Capture the cell that displays the provided text and extract its [x, y] central coordinate. 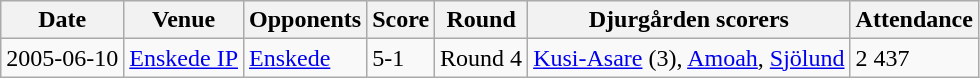
5-1 [401, 58]
Score [401, 20]
2 437 [914, 58]
Round 4 [482, 58]
2005-06-10 [62, 58]
Opponents [306, 20]
Djurgården scorers [689, 20]
Enskede [306, 58]
Venue [184, 20]
Kusi-Asare (3), Amoah, Sjölund [689, 58]
Attendance [914, 20]
Enskede IP [184, 58]
Date [62, 20]
Round [482, 20]
